Locate the cell with the specified text and output its [X, Y] center coordinate. 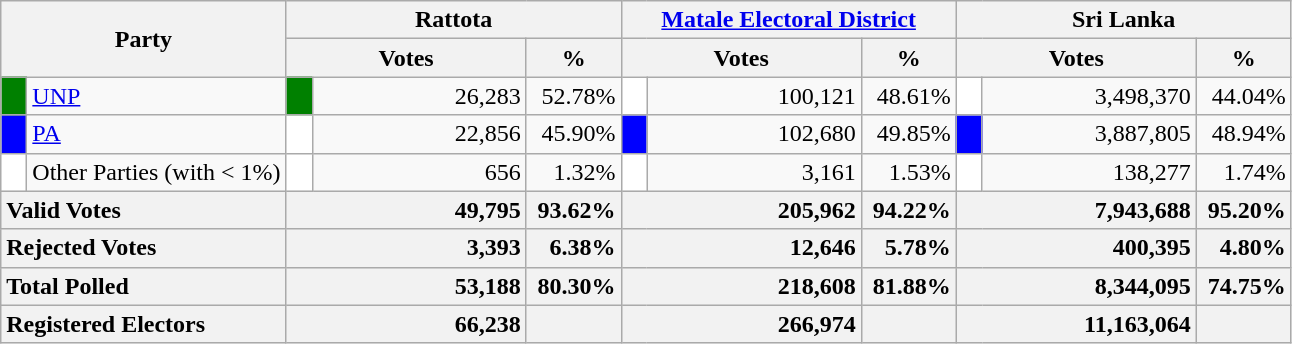
400,395 [1076, 248]
53,188 [406, 286]
7,943,688 [1076, 210]
102,680 [754, 134]
Registered Electors [144, 324]
81.88% [908, 286]
Total Polled [144, 286]
3,498,370 [1089, 96]
52.78% [574, 96]
1.74% [1244, 172]
3,887,805 [1089, 134]
48.94% [1244, 134]
94.22% [908, 210]
4.80% [1244, 248]
Rejected Votes [144, 248]
26,283 [419, 96]
6.38% [574, 248]
12,646 [741, 248]
3,161 [754, 172]
22,856 [419, 134]
93.62% [574, 210]
44.04% [1244, 96]
Party [144, 39]
Valid Votes [144, 210]
11,163,064 [1076, 324]
48.61% [908, 96]
1.32% [574, 172]
266,974 [741, 324]
Sri Lanka [1124, 20]
49,795 [406, 210]
656 [419, 172]
8,344,095 [1076, 286]
74.75% [1244, 286]
1.53% [908, 172]
Other Parties (with < 1%) [156, 172]
49.85% [908, 134]
45.90% [574, 134]
Rattota [454, 20]
66,238 [406, 324]
138,277 [1089, 172]
3,393 [406, 248]
UNP [156, 96]
PA [156, 134]
80.30% [574, 286]
5.78% [908, 248]
218,608 [741, 286]
205,962 [741, 210]
95.20% [1244, 210]
Matale Electoral District [788, 20]
100,121 [754, 96]
